Return the [X, Y] coordinate for the center point of the cell that contains the specified text.  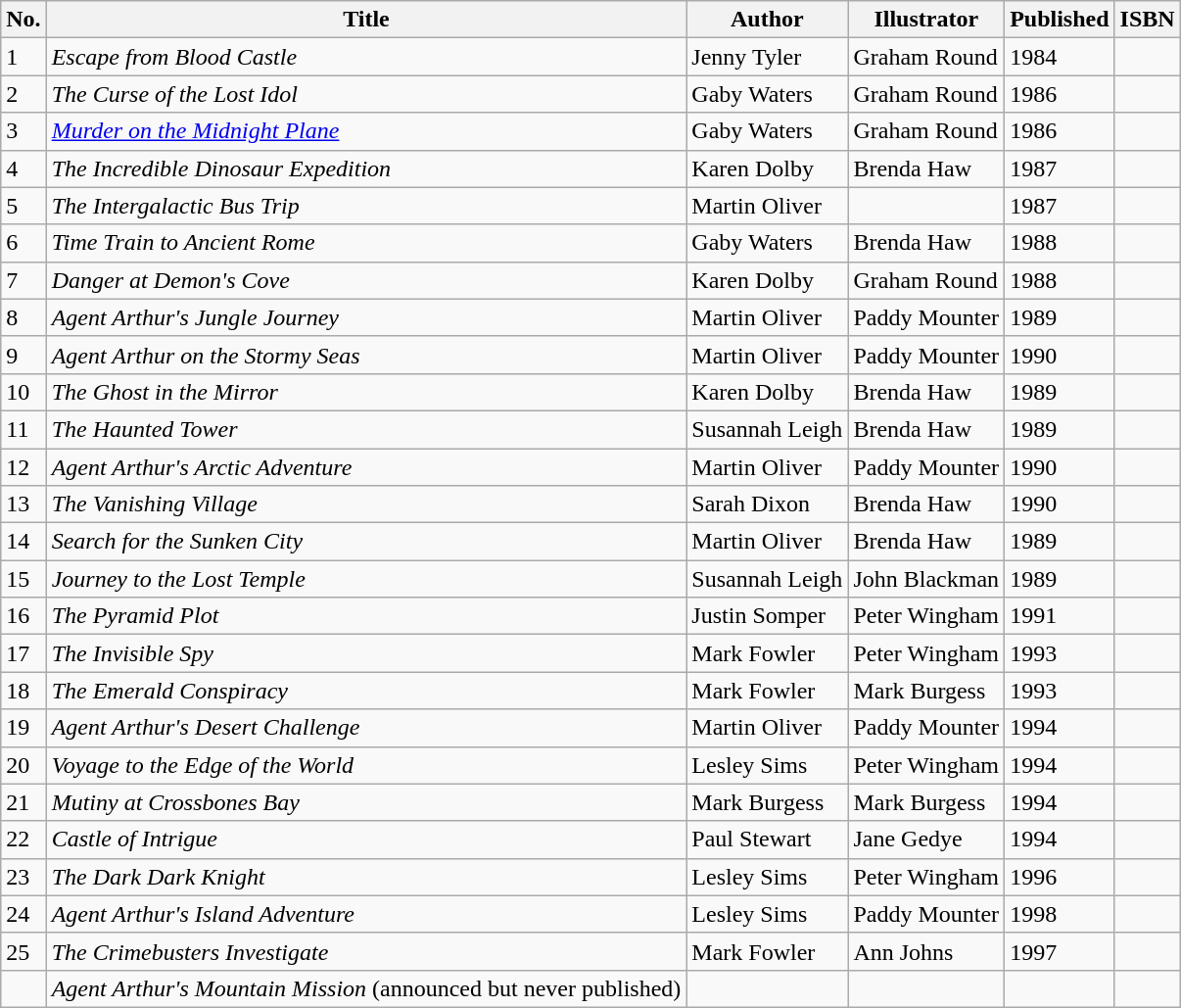
Paul Stewart [768, 840]
Search for the Sunken City [366, 542]
1998 [1060, 914]
17 [24, 653]
21 [24, 802]
Author [768, 20]
19 [24, 728]
Agent Arthur's Desert Challenge [366, 728]
Agent Arthur on the Stormy Seas [366, 355]
5 [24, 206]
Jenny Tyler [768, 57]
24 [24, 914]
23 [24, 877]
18 [24, 691]
Sarah Dixon [768, 504]
Agent Arthur's Arctic Adventure [366, 467]
6 [24, 243]
The Crimebusters Investigate [366, 951]
The Incredible Dinosaur Expedition [366, 168]
7 [24, 280]
Ann Johns [926, 951]
Danger at Demon's Cove [366, 280]
Published [1060, 20]
The Invisible Spy [366, 653]
Agent Arthur's Island Adventure [366, 914]
Castle of Intrigue [366, 840]
16 [24, 616]
The Haunted Tower [366, 429]
Murder on the Midnight Plane [366, 131]
1984 [1060, 57]
10 [24, 392]
Illustrator [926, 20]
8 [24, 317]
The Dark Dark Knight [366, 877]
20 [24, 765]
The Curse of the Lost Idol [366, 94]
9 [24, 355]
15 [24, 579]
22 [24, 840]
14 [24, 542]
2 [24, 94]
11 [24, 429]
The Emerald Conspiracy [366, 691]
Mutiny at Crossbones Bay [366, 802]
The Intergalactic Bus Trip [366, 206]
3 [24, 131]
Escape from Blood Castle [366, 57]
4 [24, 168]
Journey to the Lost Temple [366, 579]
The Ghost in the Mirror [366, 392]
Title [366, 20]
12 [24, 467]
1 [24, 57]
ISBN [1148, 20]
No. [24, 20]
Agent Arthur's Jungle Journey [366, 317]
Justin Somper [768, 616]
25 [24, 951]
1996 [1060, 877]
13 [24, 504]
The Pyramid Plot [366, 616]
1997 [1060, 951]
Jane Gedye [926, 840]
1991 [1060, 616]
Voyage to the Edge of the World [366, 765]
Time Train to Ancient Rome [366, 243]
Agent Arthur's Mountain Mission (announced but never published) [366, 988]
The Vanishing Village [366, 504]
John Blackman [926, 579]
